Detect which cell encompasses the target text, then output its [X, Y] center coordinate. 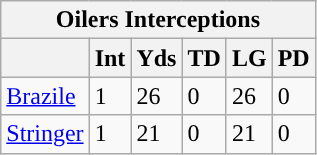
Stringer [45, 134]
LG [249, 58]
Yds [156, 58]
Oilers Interceptions [158, 20]
Int [110, 58]
PD [294, 58]
TD [204, 58]
Brazile [45, 96]
